Detect which cell encompasses the target text, then output its [X, Y] center coordinate. 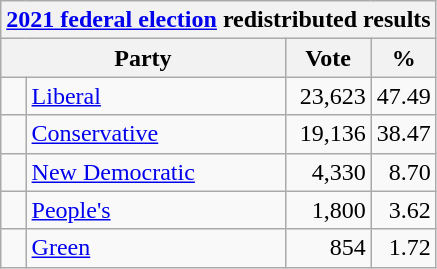
854 [328, 248]
47.49 [404, 96]
Conservative [156, 134]
% [404, 58]
1.72 [404, 248]
23,623 [328, 96]
1,800 [328, 210]
19,136 [328, 134]
38.47 [404, 134]
New Democratic [156, 172]
4,330 [328, 172]
People's [156, 210]
Liberal [156, 96]
Party [143, 58]
3.62 [404, 210]
8.70 [404, 172]
Green [156, 248]
2021 federal election redistributed results [218, 20]
Vote [328, 58]
